Scan for the cell matching the given text and deliver its [X, Y] coordinate at center. 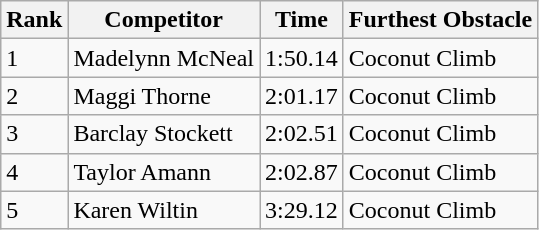
3 [34, 134]
Rank [34, 20]
Furthest Obstacle [440, 20]
Madelynn McNeal [164, 58]
1 [34, 58]
Time [302, 20]
2:02.87 [302, 172]
2 [34, 96]
Competitor [164, 20]
5 [34, 210]
1:50.14 [302, 58]
2:02.51 [302, 134]
2:01.17 [302, 96]
Taylor Amann [164, 172]
4 [34, 172]
Maggi Thorne [164, 96]
Karen Wiltin [164, 210]
3:29.12 [302, 210]
Barclay Stockett [164, 134]
